Locate the cell with the specified text and output its (X, Y) center coordinate. 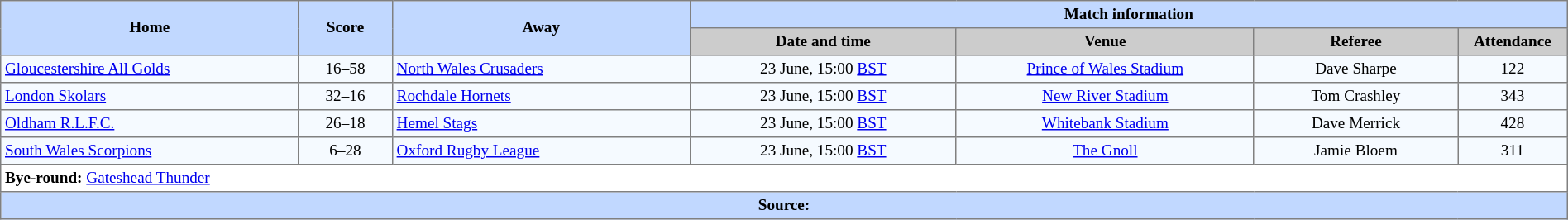
Prince of Wales Stadium (1105, 69)
Score (346, 28)
16–58 (346, 69)
New River Stadium (1105, 96)
Date and time (823, 41)
Venue (1105, 41)
343 (1513, 96)
311 (1513, 151)
Gloucestershire All Golds (150, 69)
Dave Sharpe (1355, 69)
Home (150, 28)
Away (541, 28)
London Skolars (150, 96)
6–28 (346, 151)
Oxford Rugby League (541, 151)
North Wales Crusaders (541, 69)
428 (1513, 124)
Source: (784, 205)
Bye-round: Gateshead Thunder (784, 179)
Match information (1128, 15)
122 (1513, 69)
26–18 (346, 124)
Referee (1355, 41)
Tom Crashley (1355, 96)
Dave Merrick (1355, 124)
Jamie Bloem (1355, 151)
South Wales Scorpions (150, 151)
Attendance (1513, 41)
32–16 (346, 96)
Rochdale Hornets (541, 96)
Oldham R.L.F.C. (150, 124)
The Gnoll (1105, 151)
Whitebank Stadium (1105, 124)
Hemel Stags (541, 124)
